Return [X, Y] of the center of cell containing provided text 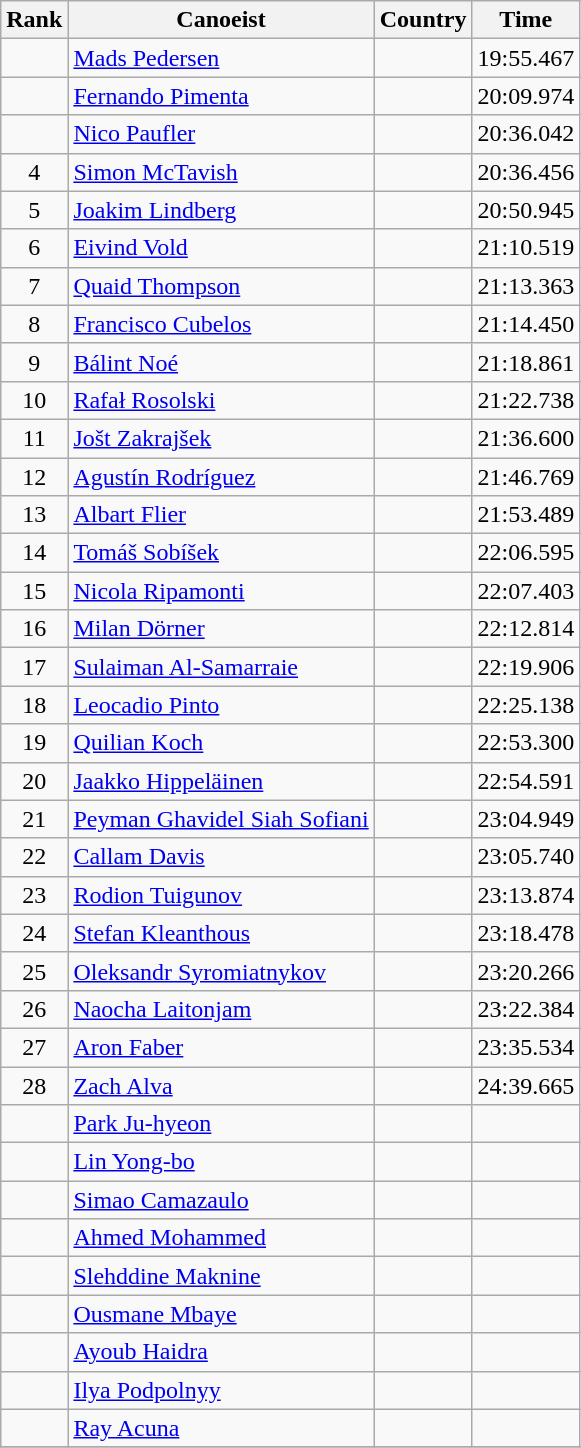
Aron Faber [221, 1047]
Tomáš Sobíšek [221, 553]
Francisco Cubelos [221, 324]
16 [34, 629]
11 [34, 438]
Mads Pedersen [221, 58]
14 [34, 553]
Jaakko Hippeläinen [221, 781]
21:22.738 [526, 400]
24:39.665 [526, 1085]
22:12.814 [526, 629]
Quaid Thompson [221, 286]
27 [34, 1047]
Country [423, 20]
Jošt Zakrajšek [221, 438]
Oleksandr Syromiatnykov [221, 971]
22 [34, 857]
Rafał Rosolski [221, 400]
23:13.874 [526, 895]
Bálint Noé [221, 362]
19:55.467 [526, 58]
21 [34, 819]
Simao Camazaulo [221, 1200]
20:36.456 [526, 172]
23 [34, 895]
21:14.450 [526, 324]
Peyman Ghavidel Siah Sofiani [221, 819]
25 [34, 971]
8 [34, 324]
Sulaiman Al-Samarraie [221, 667]
28 [34, 1085]
23:22.384 [526, 1009]
Ayoub Haidra [221, 1352]
Ahmed Mohammed [221, 1238]
Rodion Tuigunov [221, 895]
Nico Paufler [221, 134]
22:19.906 [526, 667]
Rank [34, 20]
Milan Dörner [221, 629]
5 [34, 210]
Time [526, 20]
7 [34, 286]
Ousmane Mbaye [221, 1314]
Park Ju-hyeon [221, 1124]
21:53.489 [526, 515]
Albart Flier [221, 515]
Simon McTavish [221, 172]
Leocadio Pinto [221, 705]
12 [34, 477]
Canoeist [221, 20]
20:50.945 [526, 210]
15 [34, 591]
4 [34, 172]
23:20.266 [526, 971]
10 [34, 400]
Agustín Rodríguez [221, 477]
Fernando Pimenta [221, 96]
20:09.974 [526, 96]
Naocha Laitonjam [221, 1009]
26 [34, 1009]
Stefan Kleanthous [221, 933]
6 [34, 248]
Joakim Lindberg [221, 210]
23:05.740 [526, 857]
21:13.363 [526, 286]
Eivind Vold [221, 248]
Nicola Ripamonti [221, 591]
22:53.300 [526, 743]
13 [34, 515]
22:25.138 [526, 705]
Slehddine Maknine [221, 1276]
20:36.042 [526, 134]
Ilya Podpolnyy [221, 1390]
21:10.519 [526, 248]
Lin Yong-bo [221, 1162]
Quilian Koch [221, 743]
22:54.591 [526, 781]
Callam Davis [221, 857]
20 [34, 781]
Ray Acuna [221, 1428]
22:07.403 [526, 591]
21:46.769 [526, 477]
9 [34, 362]
19 [34, 743]
24 [34, 933]
18 [34, 705]
23:35.534 [526, 1047]
23:18.478 [526, 933]
17 [34, 667]
23:04.949 [526, 819]
22:06.595 [526, 553]
21:36.600 [526, 438]
Zach Alva [221, 1085]
21:18.861 [526, 362]
